Search for the cell housing the specified text and yield its [x, y] center coordinate. 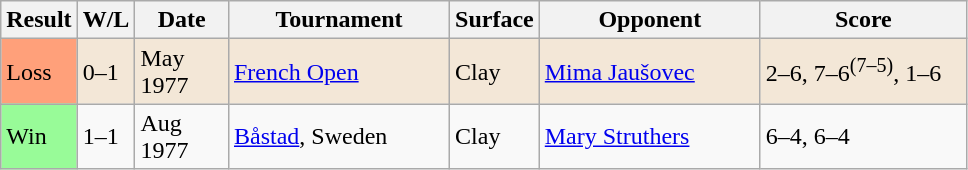
Opponent [650, 20]
6–4, 6–4 [863, 136]
2–6, 7–6(7–5), 1–6 [863, 72]
Båstad, Sweden [338, 136]
Date [182, 20]
Mary Struthers [650, 136]
Mima Jaušovec [650, 72]
May 1977 [182, 72]
Win [39, 136]
0–1 [106, 72]
W/L [106, 20]
Loss [39, 72]
Result [39, 20]
Tournament [338, 20]
Aug 1977 [182, 136]
Score [863, 20]
Surface [495, 20]
1–1 [106, 136]
French Open [338, 72]
